Detect which cell encompasses the target text, then output its [X, Y] center coordinate. 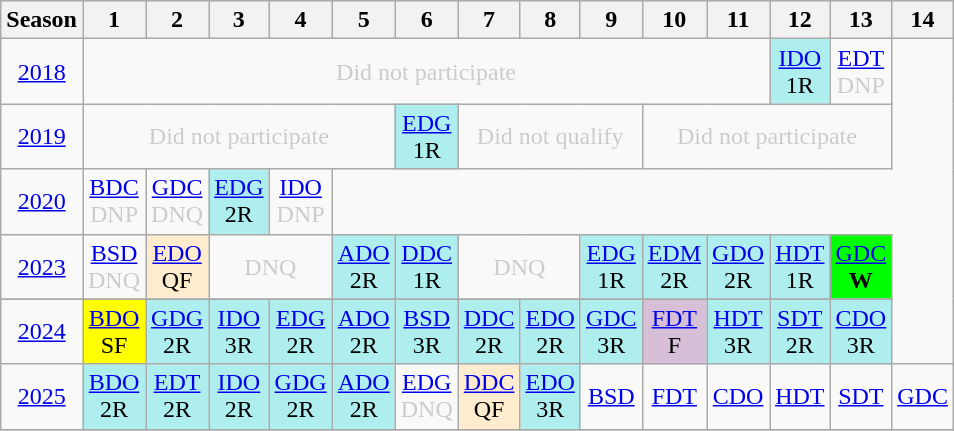
BSDDNQ [114, 266]
3 [239, 20]
GDCW [861, 266]
FDTF [674, 332]
5 [364, 20]
Did not qualify [550, 136]
Season [42, 20]
BSD3R [426, 332]
FDT [674, 396]
2024 [42, 332]
4 [300, 20]
IDODNP [300, 202]
8 [550, 20]
IDO2R [239, 396]
GDCDNQ [178, 202]
2019 [42, 136]
BDCDNP [114, 202]
6 [426, 20]
EDTDNP [861, 72]
BDO2R [114, 396]
SDT2R [800, 332]
11 [738, 20]
9 [611, 20]
GDC3R [611, 332]
HDT3R [738, 332]
EDGDNQ [426, 396]
HDT [800, 396]
CDO [738, 396]
DDCQF [489, 396]
2023 [42, 266]
13 [861, 20]
EDO2R [550, 332]
EDM2R [674, 266]
HDT1R [800, 266]
GDC [923, 396]
CDO3R [861, 332]
7 [489, 20]
DDC1R [426, 266]
2025 [42, 396]
2020 [42, 202]
2018 [42, 72]
12 [800, 20]
EDOQF [178, 266]
BDOSF [114, 332]
DDC2R [489, 332]
IDO3R [239, 332]
10 [674, 20]
BSD [611, 396]
14 [923, 20]
2 [178, 20]
IDO1R [800, 72]
1 [114, 20]
EDT2R [178, 396]
EDO3R [550, 396]
SDT [861, 396]
GDO2R [738, 266]
